Provide the (x, y) coordinate of the cell's center where the given text is located.  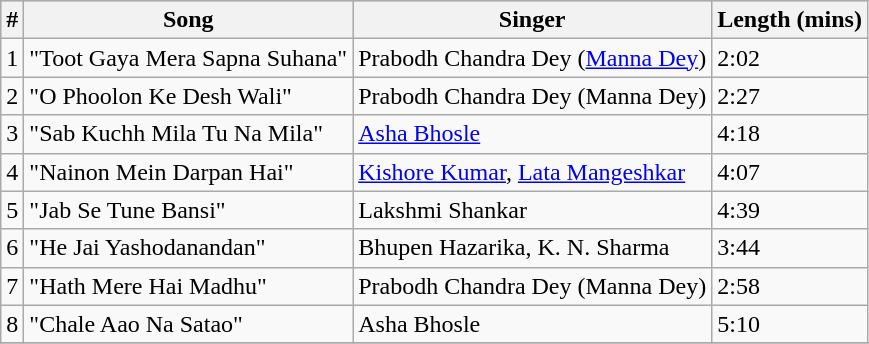
4 (12, 172)
4:07 (790, 172)
"Chale Aao Na Satao" (188, 324)
# (12, 20)
4:18 (790, 134)
Kishore Kumar, Lata Mangeshkar (532, 172)
2 (12, 96)
"O Phoolon Ke Desh Wali" (188, 96)
"Sab Kuchh Mila Tu Na Mila" (188, 134)
6 (12, 248)
Length (mins) (790, 20)
"Jab Se Tune Bansi" (188, 210)
5 (12, 210)
"He Jai Yashodanandan" (188, 248)
7 (12, 286)
"Nainon Mein Darpan Hai" (188, 172)
"Hath Mere Hai Madhu" (188, 286)
2:58 (790, 286)
2:02 (790, 58)
Singer (532, 20)
Bhupen Hazarika, K. N. Sharma (532, 248)
"Toot Gaya Mera Sapna Suhana" (188, 58)
1 (12, 58)
Song (188, 20)
3 (12, 134)
5:10 (790, 324)
Lakshmi Shankar (532, 210)
8 (12, 324)
2:27 (790, 96)
4:39 (790, 210)
3:44 (790, 248)
